Provide the (x, y) coordinate of the cell's center where the given text is located.  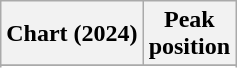
Chart (2024) (72, 34)
Peakposition (189, 34)
